Detect which cell encompasses the target text, then output its [X, Y] center coordinate. 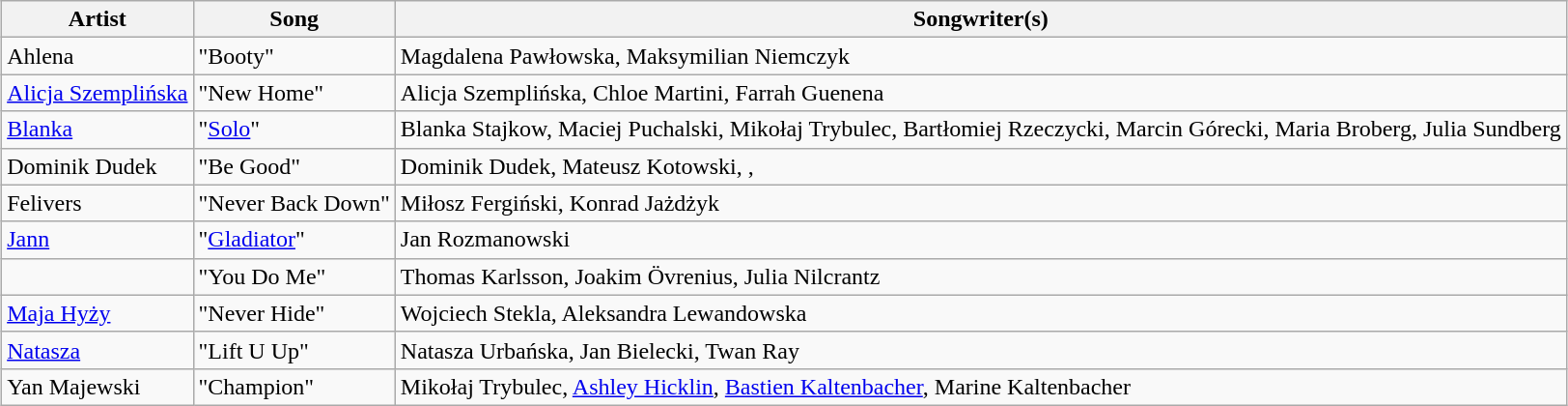
"Solo" [294, 130]
Blanka [98, 130]
Dominik Dudek [98, 166]
Yan Majewski [98, 387]
Songwriter(s) [981, 19]
Felivers [98, 203]
Wojciech Stekla, Aleksandra Lewandowska [981, 313]
"Never Hide" [294, 313]
Blanka Stajkow, Maciej Puchalski, Mikołaj Trybulec, Bartłomiej Rzeczycki, Marcin Górecki, Maria Broberg, Julia Sundberg [981, 130]
"New Home" [294, 93]
Artist [98, 19]
"Booty" [294, 56]
Magdalena Pawłowska, Maksymilian Niemczyk [981, 56]
Dominik Dudek, Mateusz Kotowski, , [981, 166]
Mikołaj Trybulec, Ashley Hicklin, Bastien Kaltenbacher, Marine Kaltenbacher [981, 387]
Ahlena [98, 56]
Maja Hyży [98, 313]
Natasza Urbańska, Jan Bielecki, Twan Ray [981, 350]
"Never Back Down" [294, 203]
Alicja Szemplińska, Chloe Martini, Farrah Guenena [981, 93]
Jan Rozmanowski [981, 240]
"Lift U Up" [294, 350]
Jann [98, 240]
"Be Good" [294, 166]
"Gladiator" [294, 240]
"Champion" [294, 387]
Thomas Karlsson, Joakim Övrenius, Julia Nilcrantz [981, 276]
Natasza [98, 350]
"You Do Me" [294, 276]
Alicja Szemplińska [98, 93]
Miłosz Fergiński, Konrad Jażdżyk [981, 203]
Song [294, 19]
